Output the (x, y) coordinate of the center of the cell containing the given text.  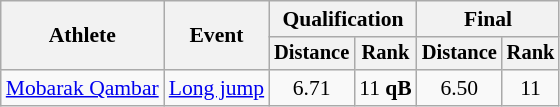
Long jump (216, 88)
Mobarak Qambar (82, 88)
Event (216, 36)
11 qB (386, 88)
6.71 (312, 88)
6.50 (460, 88)
Final (488, 19)
Athlete (82, 36)
11 (531, 88)
Qualification (343, 19)
